Output the (X, Y) coordinate of the center of the cell containing the given text.  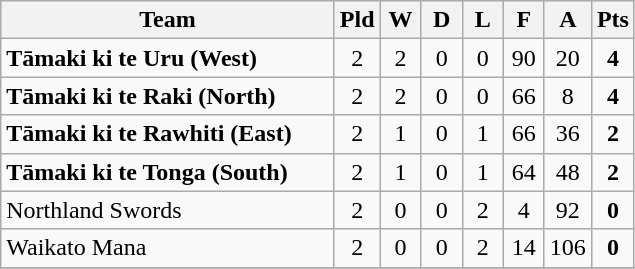
Tāmaki ki te Tonga (South) (168, 172)
Tāmaki ki te Rawhiti (East) (168, 134)
Northland Swords (168, 210)
Pts (612, 20)
36 (568, 134)
106 (568, 248)
Waikato Mana (168, 248)
Tāmaki ki te Uru (West) (168, 58)
92 (568, 210)
20 (568, 58)
W (400, 20)
Pld (357, 20)
Team (168, 20)
8 (568, 96)
A (568, 20)
F (524, 20)
64 (524, 172)
14 (524, 248)
48 (568, 172)
Tāmaki ki te Raki (North) (168, 96)
90 (524, 58)
L (482, 20)
D (442, 20)
